For the text-containing cell, return its midpoint in [x, y] coordinate format. 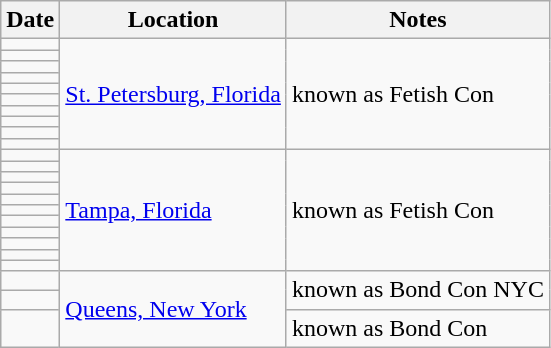
Tampa, Florida [174, 210]
Location [174, 20]
known as Bond Con [418, 328]
Date [30, 20]
Notes [418, 20]
Queens, New York [174, 309]
known as Bond Con NYC [418, 290]
St. Petersburg, Florida [174, 94]
